From the cell containing the given text, extract its center point as (x, y) coordinate. 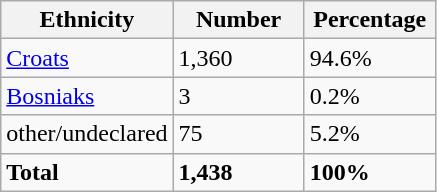
Croats (87, 58)
Percentage (370, 20)
1,438 (238, 172)
100% (370, 172)
other/undeclared (87, 134)
Bosniaks (87, 96)
Number (238, 20)
1,360 (238, 58)
Total (87, 172)
75 (238, 134)
5.2% (370, 134)
0.2% (370, 96)
94.6% (370, 58)
3 (238, 96)
Ethnicity (87, 20)
